Capture the cell that displays the provided text and extract its (X, Y) central coordinate. 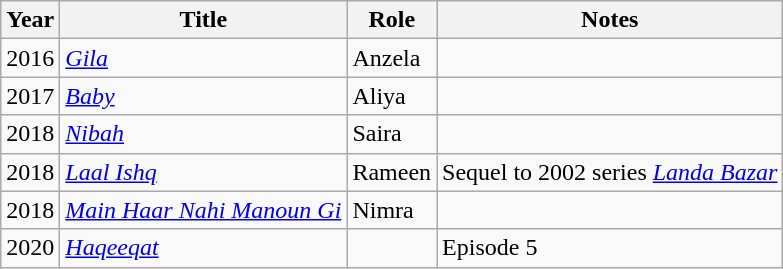
Nimra (392, 210)
Aliya (392, 96)
2016 (30, 58)
Sequel to 2002 series Landa Bazar (610, 172)
Anzela (392, 58)
2017 (30, 96)
Year (30, 20)
Title (204, 20)
Role (392, 20)
Rameen (392, 172)
Nibah (204, 134)
Haqeeqat (204, 248)
Gila (204, 58)
Episode 5 (610, 248)
Laal Ishq (204, 172)
Baby (204, 96)
Notes (610, 20)
2020 (30, 248)
Main Haar Nahi Manoun Gi (204, 210)
Saira (392, 134)
